Search for the cell housing the specified text and yield its (X, Y) center coordinate. 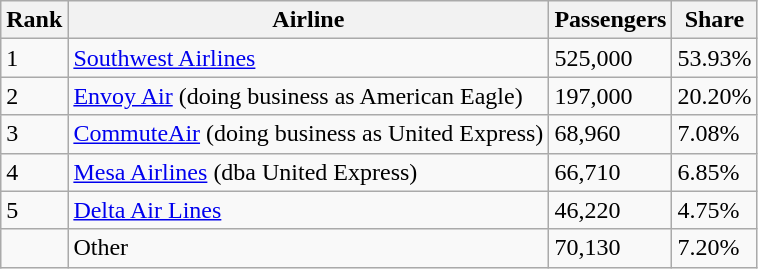
525,000 (610, 58)
Southwest Airlines (308, 58)
68,960 (610, 134)
1 (34, 58)
6.85% (714, 172)
Passengers (610, 20)
Delta Air Lines (308, 210)
4.75% (714, 210)
Other (308, 248)
Envoy Air (doing business as American Eagle) (308, 96)
197,000 (610, 96)
2 (34, 96)
Share (714, 20)
Mesa Airlines (dba United Express) (308, 172)
66,710 (610, 172)
3 (34, 134)
46,220 (610, 210)
70,130 (610, 248)
Airline (308, 20)
5 (34, 210)
53.93% (714, 58)
Rank (34, 20)
4 (34, 172)
20.20% (714, 96)
CommuteAir (doing business as United Express) (308, 134)
7.08% (714, 134)
7.20% (714, 248)
